Return (x, y) of the center of cell containing provided text 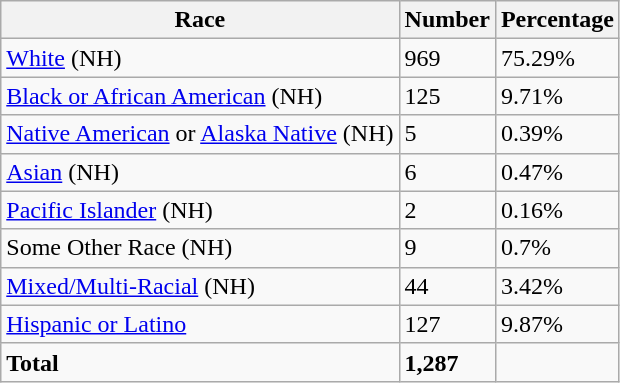
White (NH) (200, 58)
3.42% (557, 286)
6 (447, 172)
1,287 (447, 362)
127 (447, 324)
0.47% (557, 172)
9.71% (557, 96)
0.7% (557, 248)
0.39% (557, 134)
75.29% (557, 58)
Mixed/Multi-Racial (NH) (200, 286)
Number (447, 20)
Some Other Race (NH) (200, 248)
Total (200, 362)
125 (447, 96)
9 (447, 248)
969 (447, 58)
Percentage (557, 20)
Asian (NH) (200, 172)
Hispanic or Latino (200, 324)
Black or African American (NH) (200, 96)
44 (447, 286)
Race (200, 20)
0.16% (557, 210)
2 (447, 210)
5 (447, 134)
9.87% (557, 324)
Pacific Islander (NH) (200, 210)
Native American or Alaska Native (NH) (200, 134)
